Find where the given text appears and provide that cell's center as (X, Y) coordinate. 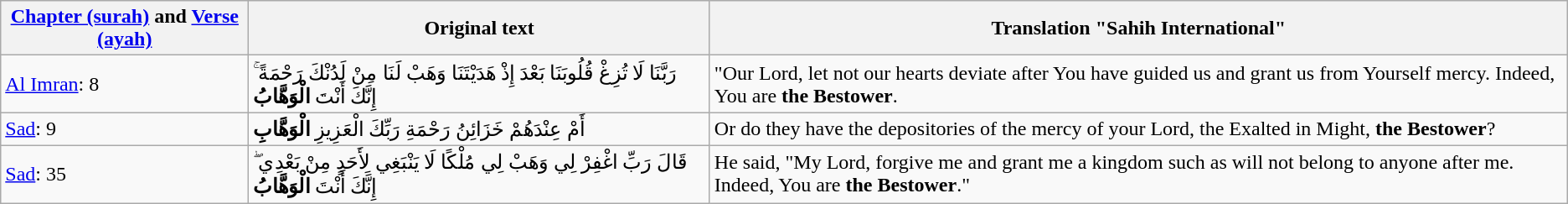
"Our Lord, let not our hearts deviate after You have guided us and grant us from Yourself mercy. Indeed, You are the Bestower. (1138, 84)
قَالَ رَبِّ اغْفِرْ لِي وَهَبْ لِي مُلْكًا لَا يَنْبَغِي لِأَحَدٍ مِنْ بَعْدِي ۖ إِنَّكَ أَنْتَ الْوَهَّابُ (479, 174)
رَبَّنَا لَا تُزِغْ قُلُوبَنَا بَعْدَ إِذْ هَدَيْتَنَا وَهَبْ لَنَا مِنْ لَدُنْكَ رَحْمَةً ۚ إِنَّكَ أَنْتَ الْوَهَّابُ (479, 84)
أَمْ عِنْدَهُمْ خَزَائِنُ رَحْمَةِ رَبِّكَ الْعَزِيزِ الْوَهَّابِ (479, 129)
Sad: 9 (125, 129)
Al Imran: 8 (125, 84)
Chapter (surah) and Verse (ayah) (125, 29)
He said, "My Lord, forgive me and grant me a kingdom such as will not belong to anyone after me. Indeed, You are the Bestower." (1138, 174)
Or do they have the depositories of the mercy of your Lord, the Exalted in Might, the Bestower? (1138, 129)
Original text (479, 29)
Sad: 35 (125, 174)
Translation "Sahih International" (1138, 29)
